Detect which cell encompasses the target text, then output its [X, Y] center coordinate. 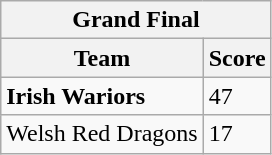
Team [102, 58]
47 [237, 96]
Score [237, 58]
Grand Final [136, 20]
Welsh Red Dragons [102, 134]
17 [237, 134]
Irish Wariors [102, 96]
